Return (x, y) of the center of cell containing provided text 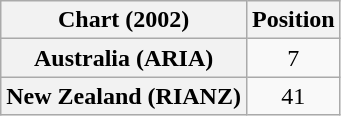
Chart (2002) (124, 20)
41 (293, 96)
New Zealand (RIANZ) (124, 96)
Position (293, 20)
Australia (ARIA) (124, 58)
7 (293, 58)
